Search for the cell housing the specified text and yield its (x, y) center coordinate. 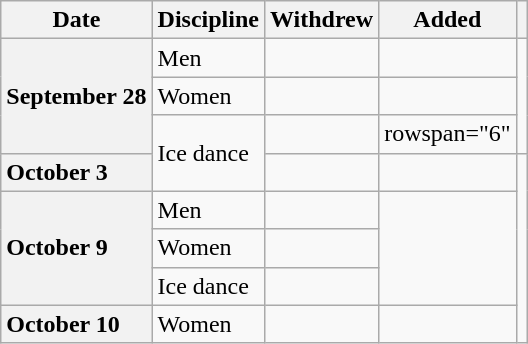
September 28 (76, 96)
October 10 (76, 324)
Withdrew (321, 20)
rowspan="6" (448, 134)
October 3 (76, 172)
Added (448, 20)
Discipline (208, 20)
Date (76, 20)
October 9 (76, 248)
